Return the [X, Y] coordinate for the center point of the cell that contains the specified text.  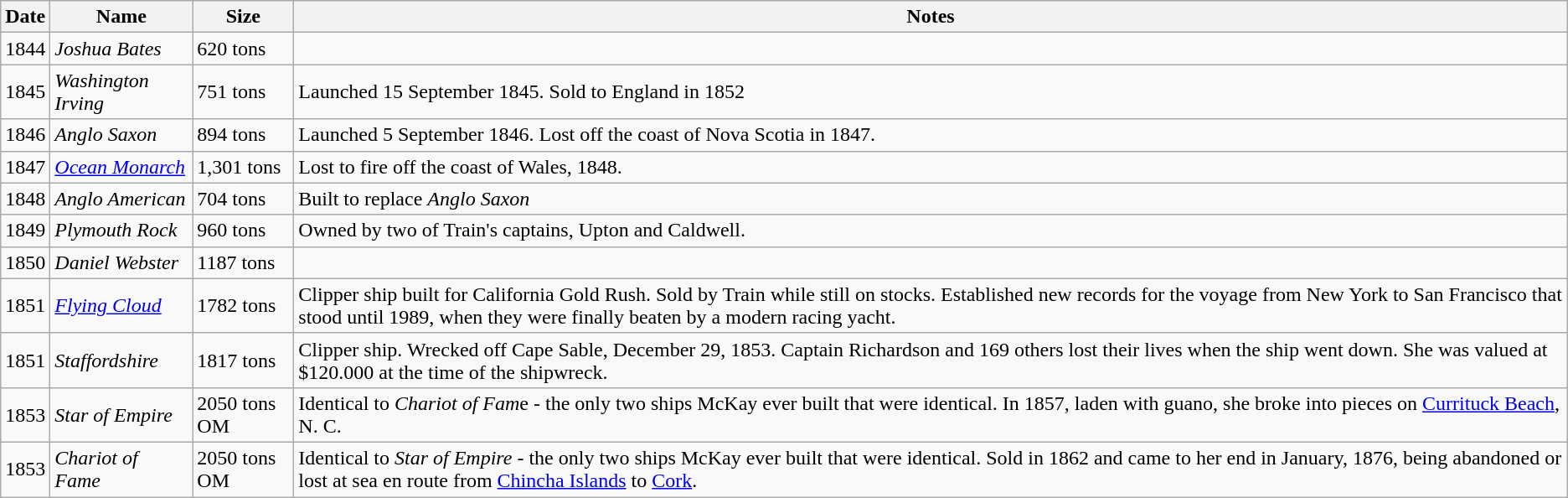
Washington Irving [121, 92]
Name [121, 17]
Star of Empire [121, 414]
620 tons [243, 49]
Plymouth Rock [121, 231]
Daniel Webster [121, 262]
Anglo American [121, 199]
1847 [25, 167]
1844 [25, 49]
Anglo Saxon [121, 135]
Launched 15 September 1845. Sold to England in 1852 [931, 92]
Date [25, 17]
Owned by two of Train's captains, Upton and Caldwell. [931, 231]
Launched 5 September 1846. Lost off the coast of Nova Scotia in 1847. [931, 135]
1187 tons [243, 262]
1782 tons [243, 305]
1845 [25, 92]
1817 tons [243, 361]
1850 [25, 262]
Lost to fire off the coast of Wales, 1848. [931, 167]
Chariot of Fame [121, 469]
1849 [25, 231]
Size [243, 17]
704 tons [243, 199]
Ocean Monarch [121, 167]
Flying Cloud [121, 305]
751 tons [243, 92]
1848 [25, 199]
Built to replace Anglo Saxon [931, 199]
Notes [931, 17]
1846 [25, 135]
Staffordshire [121, 361]
894 tons [243, 135]
1,301 tons [243, 167]
960 tons [243, 231]
Joshua Bates [121, 49]
